Scan for the cell matching the given text and deliver its [X, Y] coordinate at center. 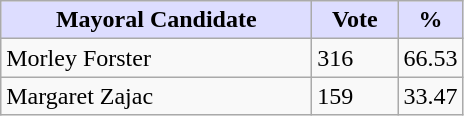
Vote [355, 20]
Margaret Zajac [156, 96]
159 [355, 96]
33.47 [430, 96]
316 [355, 58]
Mayoral Candidate [156, 20]
Morley Forster [156, 58]
% [430, 20]
66.53 [430, 58]
